For the text-containing cell, return its midpoint in (x, y) coordinate format. 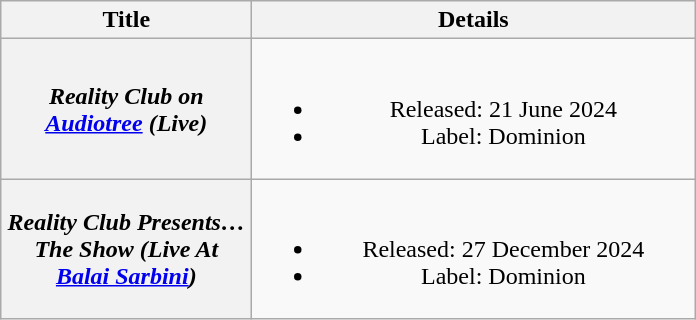
Released: 27 December 2024Label: Dominion (474, 249)
Released: 21 June 2024Label: Dominion (474, 109)
Reality Club Presents… The Show (Live At Balai Sarbini) (126, 249)
Reality Club on Audiotree (Live) (126, 109)
Details (474, 20)
Title (126, 20)
